Identify which cell holds the provided text, then report its (X, Y) central coordinate. 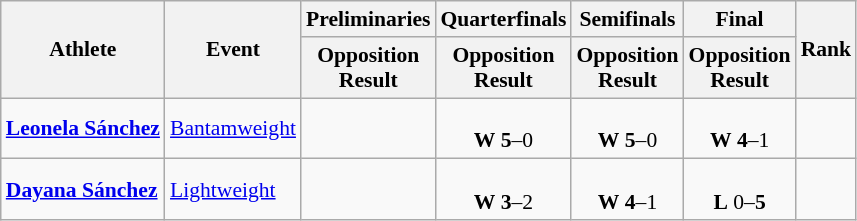
W 3–2 (503, 190)
Final (740, 19)
Lightweight (233, 190)
L 0–5 (740, 190)
Semifinals (627, 19)
Rank (826, 50)
Preliminaries (368, 19)
Leonela Sánchez (83, 128)
Bantamweight (233, 128)
Athlete (83, 50)
Event (233, 50)
Dayana Sánchez (83, 190)
Quarterfinals (503, 19)
